Provide the [X, Y] coordinate of the cell's center where the given text is located.  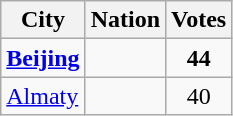
Votes [199, 20]
City [43, 20]
44 [199, 58]
Almaty [43, 96]
40 [199, 96]
Beijing [43, 58]
Nation [125, 20]
